Pinpoint the cell where the given text exists, returning its [x, y] midpoint coordinate. 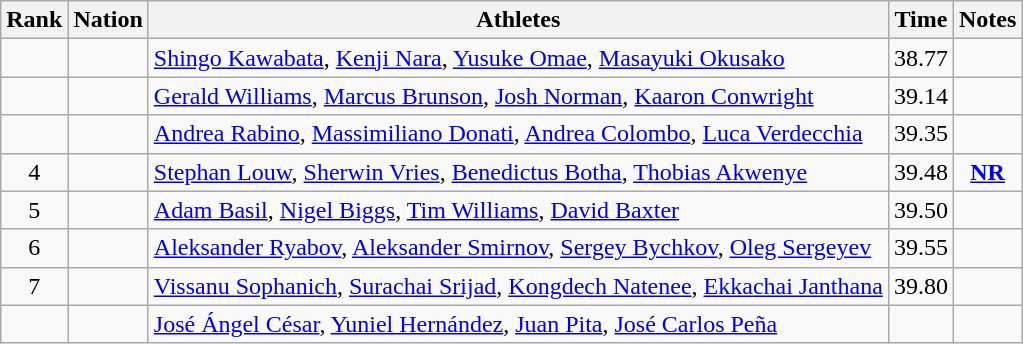
Athletes [518, 20]
Shingo Kawabata, Kenji Nara, Yusuke Omae, Masayuki Okusako [518, 58]
5 [34, 210]
39.48 [920, 172]
Notes [987, 20]
Gerald Williams, Marcus Brunson, Josh Norman, Kaaron Conwright [518, 96]
Aleksander Ryabov, Aleksander Smirnov, Sergey Bychkov, Oleg Sergeyev [518, 248]
Stephan Louw, Sherwin Vries, Benedictus Botha, Thobias Akwenye [518, 172]
Andrea Rabino, Massimiliano Donati, Andrea Colombo, Luca Verdecchia [518, 134]
38.77 [920, 58]
39.55 [920, 248]
Adam Basil, Nigel Biggs, Tim Williams, David Baxter [518, 210]
39.14 [920, 96]
José Ángel César, Yuniel Hernández, Juan Pita, José Carlos Peña [518, 324]
39.50 [920, 210]
39.80 [920, 286]
NR [987, 172]
6 [34, 248]
39.35 [920, 134]
Vissanu Sophanich, Surachai Srijad, Kongdech Natenee, Ekkachai Janthana [518, 286]
Nation [108, 20]
Rank [34, 20]
Time [920, 20]
4 [34, 172]
7 [34, 286]
